Output the (x, y) coordinate of the center of the cell containing the given text.  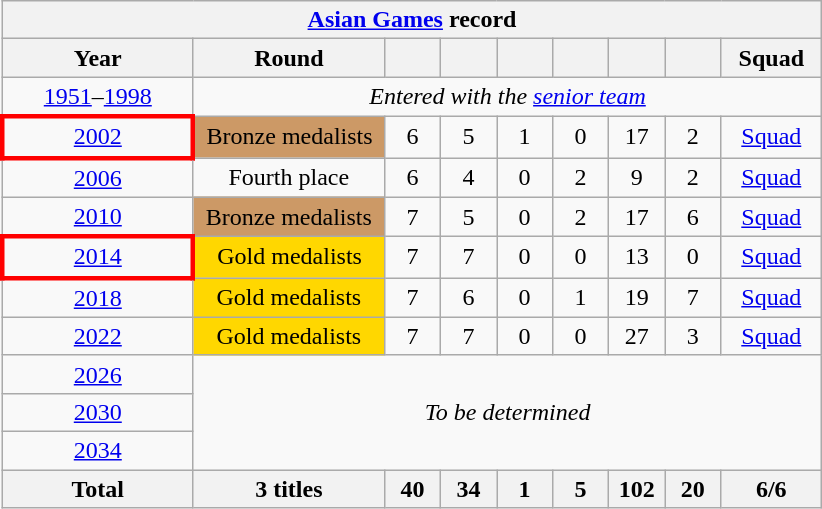
Year (98, 58)
Entered with the senior team (507, 97)
102 (637, 489)
2030 (98, 412)
1951–1998 (98, 97)
2006 (98, 178)
20 (693, 489)
40 (412, 489)
2014 (98, 258)
2034 (98, 450)
3 (693, 336)
9 (637, 178)
2010 (98, 217)
2018 (98, 298)
2026 (98, 374)
Round (288, 58)
2002 (98, 136)
Asian Games record (412, 20)
To be determined (507, 412)
34 (468, 489)
Fourth place (288, 178)
3 titles (288, 489)
Total (98, 489)
13 (637, 258)
2022 (98, 336)
27 (637, 336)
6/6 (772, 489)
4 (468, 178)
19 (637, 298)
